Determine the [X, Y] coordinate at the center of the cell enclosing the given text.  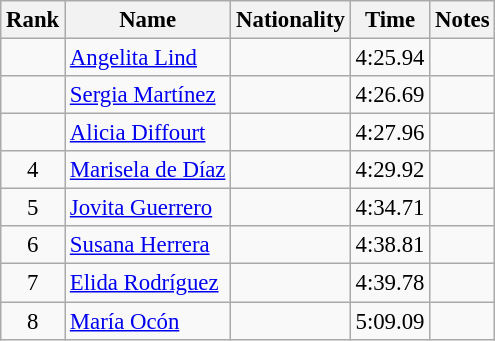
Rank [33, 20]
Jovita Guerrero [148, 208]
Notes [462, 20]
4:34.71 [390, 208]
Name [148, 20]
4:26.69 [390, 95]
Sergia Martínez [148, 95]
Time [390, 20]
8 [33, 321]
7 [33, 283]
Elida Rodríguez [148, 283]
Marisela de Díaz [148, 170]
Nationality [290, 20]
4:25.94 [390, 58]
5 [33, 208]
5:09.09 [390, 321]
4:29.92 [390, 170]
Susana Herrera [148, 245]
4:39.78 [390, 283]
María Ocón [148, 321]
Alicia Diffourt [148, 133]
6 [33, 245]
4:38.81 [390, 245]
4 [33, 170]
Angelita Lind [148, 58]
4:27.96 [390, 133]
